Return (x, y) of the center of cell containing provided text 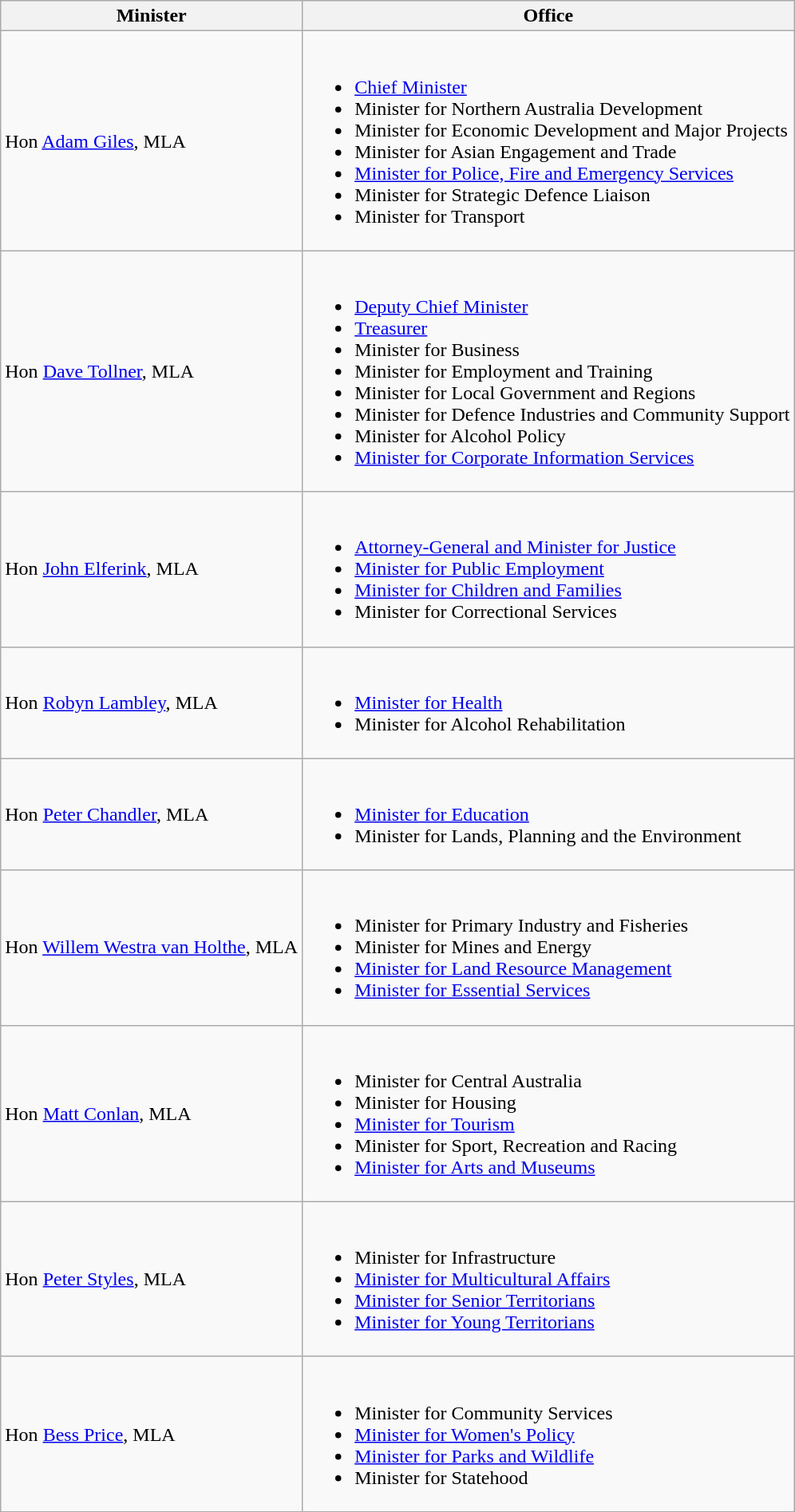
Hon Robyn Lambley, MLA (152, 703)
Minister (152, 16)
Attorney-General and Minister for JusticeMinister for Public EmploymentMinister for Children and FamiliesMinister for Correctional Services (548, 569)
Hon John Elferink, MLA (152, 569)
Minister for HealthMinister for Alcohol Rehabilitation (548, 703)
Minister for InfrastructureMinister for Multicultural AffairsMinister for Senior TerritoriansMinister for Young Territorians (548, 1279)
Office (548, 16)
Minister for Primary Industry and FisheriesMinister for Mines and EnergyMinister for Land Resource ManagementMinister for Essential Services (548, 948)
Hon Adam Giles, MLA (152, 141)
Hon Matt Conlan, MLA (152, 1113)
Minister for Central AustraliaMinister for HousingMinister for TourismMinister for Sport, Recreation and RacingMinister for Arts and Museums (548, 1113)
Hon Peter Styles, MLA (152, 1279)
Hon Dave Tollner, MLA (152, 371)
Hon Willem Westra van Holthe, MLA (152, 948)
Hon Peter Chandler, MLA (152, 814)
Minister for Community ServicesMinister for Women's PolicyMinister for Parks and WildlifeMinister for Statehood (548, 1434)
Minister for EducationMinister for Lands, Planning and the Environment (548, 814)
Hon Bess Price, MLA (152, 1434)
